Output the [x, y] coordinate of the center of the cell containing the given text.  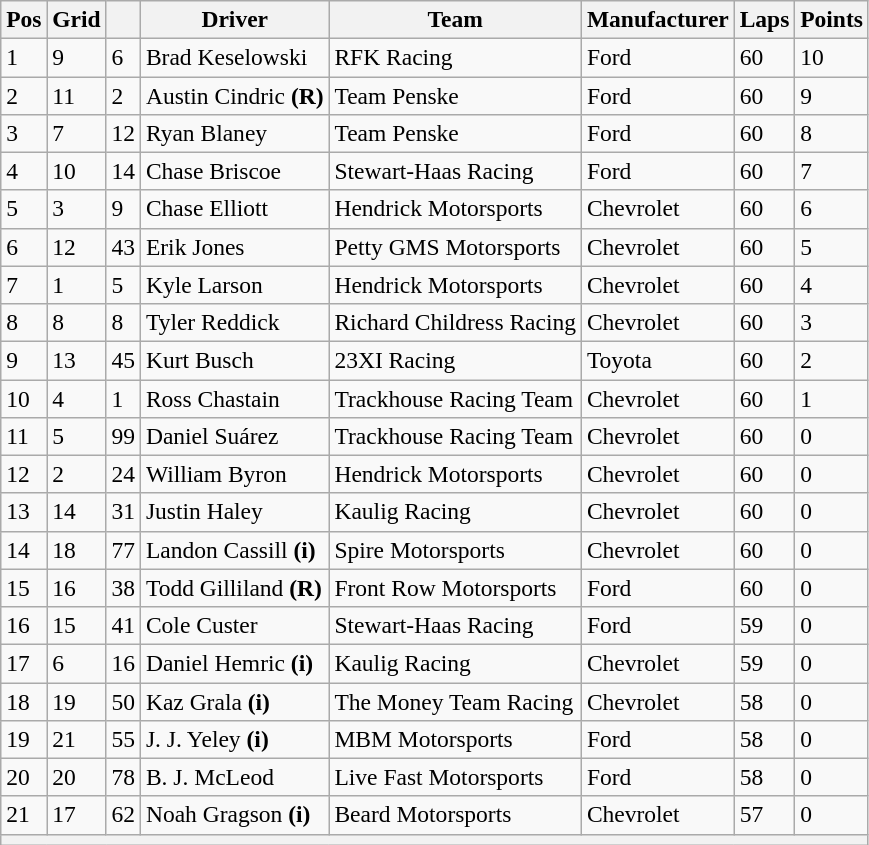
The Money Team Racing [455, 701]
Justin Haley [234, 512]
B. J. McLeod [234, 777]
78 [123, 777]
41 [123, 625]
Chase Briscoe [234, 171]
Todd Gilliland (R) [234, 588]
Front Row Motorsports [455, 588]
Pos [24, 19]
Austin Cindric (R) [234, 95]
24 [123, 474]
Manufacturer [658, 19]
Live Fast Motorsports [455, 777]
43 [123, 247]
Grid [76, 19]
Ross Chastain [234, 398]
Landon Cassill (i) [234, 550]
Richard Childress Racing [455, 322]
Daniel Hemric (i) [234, 663]
Chase Elliott [234, 209]
57 [764, 815]
Noah Gragson (i) [234, 815]
Erik Jones [234, 247]
MBM Motorsports [455, 739]
55 [123, 739]
38 [123, 588]
Beard Motorsports [455, 815]
Kaz Grala (i) [234, 701]
99 [123, 436]
Spire Motorsports [455, 550]
Ryan Blaney [234, 133]
Cole Custer [234, 625]
Daniel Suárez [234, 436]
50 [123, 701]
45 [123, 360]
31 [123, 512]
Kurt Busch [234, 360]
J. J. Yeley (i) [234, 739]
RFK Racing [455, 57]
Kyle Larson [234, 285]
Team [455, 19]
23XI Racing [455, 360]
Points [832, 19]
77 [123, 550]
Petty GMS Motorsports [455, 247]
Toyota [658, 360]
Tyler Reddick [234, 322]
62 [123, 815]
William Byron [234, 474]
Brad Keselowski [234, 57]
Laps [764, 19]
Driver [234, 19]
